Capture the cell that displays the provided text and extract its [X, Y] central coordinate. 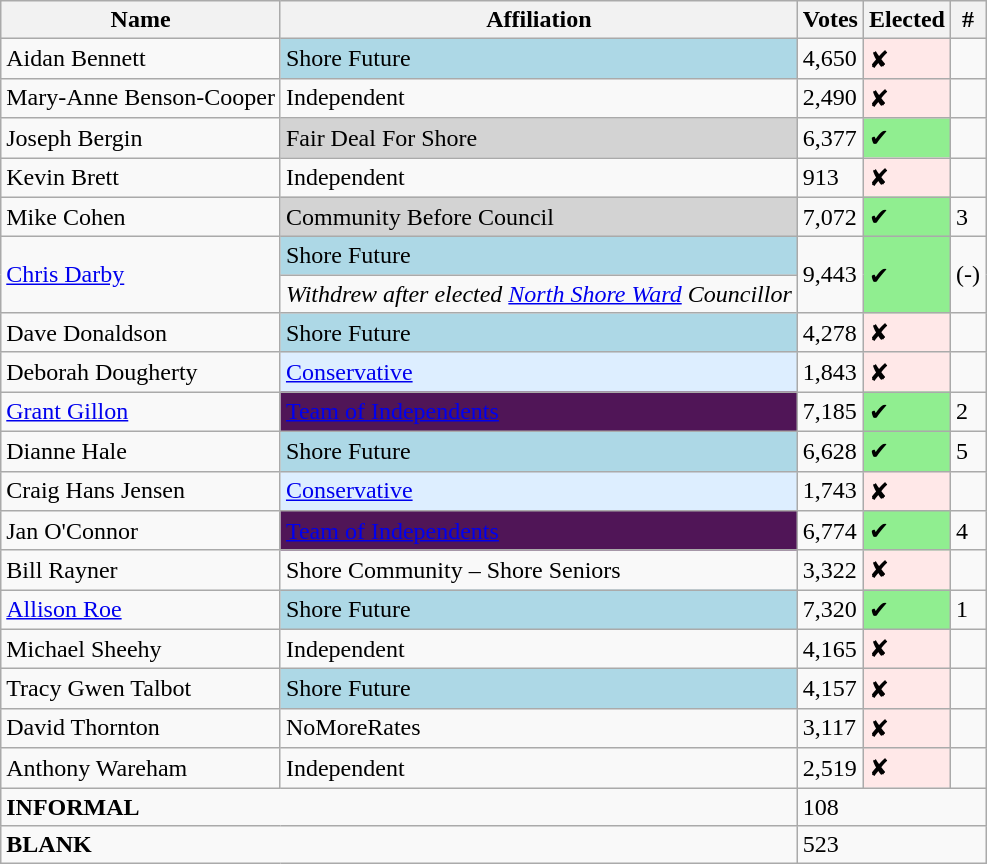
Name [141, 20]
Elected [906, 20]
4 [968, 531]
4,278 [830, 333]
Withdrew after elected North Shore Ward Councillor [538, 294]
523 [891, 845]
5 [968, 451]
2,490 [830, 98]
David Thornton [141, 728]
Fair Deal For Shore [538, 138]
Mary-Anne Benson-Cooper [141, 98]
1 [968, 610]
1,843 [830, 372]
# [968, 20]
Allison Roe [141, 610]
4,157 [830, 689]
108 [891, 807]
1,743 [830, 491]
3 [968, 217]
Joseph Bergin [141, 138]
Tracy Gwen Talbot [141, 689]
6,774 [830, 531]
NoMoreRates [538, 728]
4,165 [830, 649]
Affiliation [538, 20]
Anthony Wareham [141, 768]
Grant Gillon [141, 412]
913 [830, 178]
Aidan Bennett [141, 59]
Bill Rayner [141, 570]
BLANK [400, 845]
Michael Sheehy [141, 649]
Mike Cohen [141, 217]
9,443 [830, 275]
4,650 [830, 59]
3,322 [830, 570]
7,185 [830, 412]
2,519 [830, 768]
Chris Darby [141, 275]
3,117 [830, 728]
7,072 [830, 217]
Community Before Council [538, 217]
Kevin Brett [141, 178]
Dianne Hale [141, 451]
(-) [968, 275]
6,377 [830, 138]
Votes [830, 20]
7,320 [830, 610]
Jan O'Connor [141, 531]
6,628 [830, 451]
Deborah Dougherty [141, 372]
INFORMAL [400, 807]
2 [968, 412]
Craig Hans Jensen [141, 491]
Dave Donaldson [141, 333]
Shore Community – Shore Seniors [538, 570]
